From the cell containing the given text, extract its center point as [X, Y] coordinate. 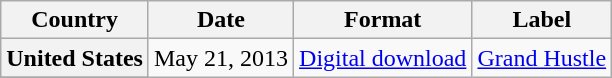
Country [75, 20]
Format [383, 20]
Grand Hustle [542, 58]
Date [220, 20]
United States [75, 58]
May 21, 2013 [220, 58]
Digital download [383, 58]
Label [542, 20]
